For the text-containing cell, return its midpoint in (x, y) coordinate format. 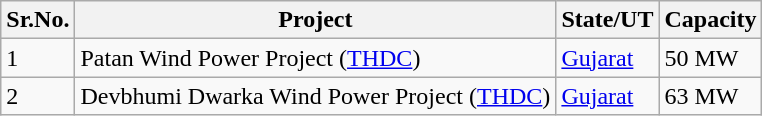
50 MW (710, 58)
1 (38, 58)
Devbhumi Dwarka Wind Power Project (THDC) (316, 96)
Patan Wind Power Project (THDC) (316, 58)
2 (38, 96)
Sr.No. (38, 20)
State/UT (608, 20)
Project (316, 20)
63 MW (710, 96)
Capacity (710, 20)
